Scan for the cell matching the given text and deliver its [X, Y] coordinate at center. 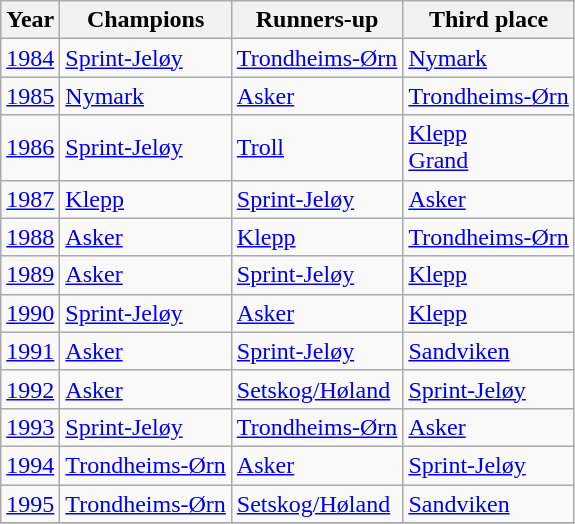
1984 [30, 58]
1990 [30, 313]
1992 [30, 389]
1995 [30, 503]
1994 [30, 465]
1993 [30, 427]
Year [30, 20]
Troll [317, 148]
Third place [489, 20]
1986 [30, 148]
Champions [146, 20]
1988 [30, 237]
1989 [30, 275]
1985 [30, 96]
1991 [30, 351]
1987 [30, 199]
KleppGrand [489, 148]
Runners-up [317, 20]
